Return [X, Y] of the center of cell containing provided text 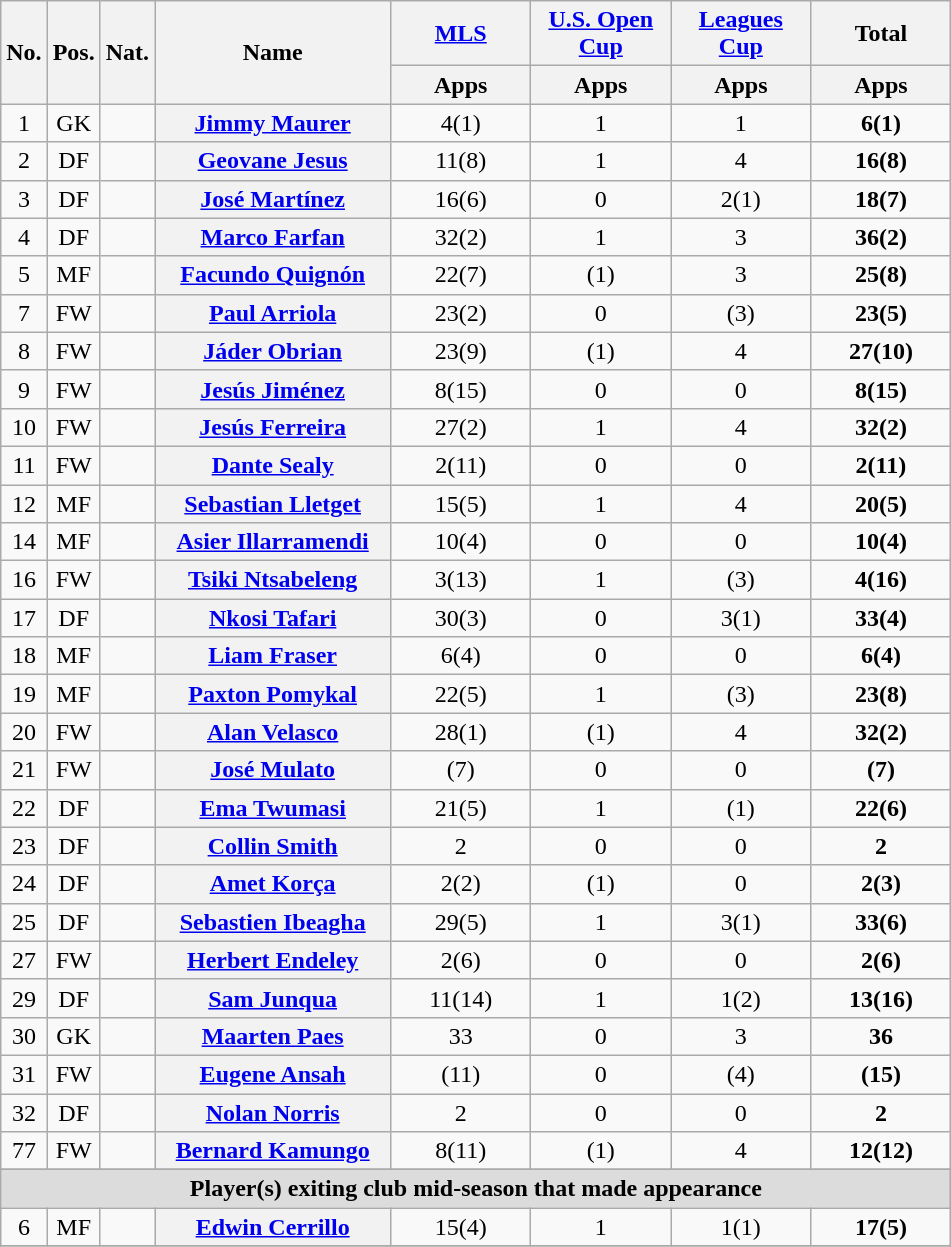
16(8) [881, 161]
Herbert Endeley [273, 960]
22(6) [881, 808]
23(2) [461, 313]
20 [24, 732]
1(2) [741, 998]
23(8) [881, 694]
11 [24, 465]
4(1) [461, 123]
Player(s) exiting club mid-season that made appearance [476, 1189]
25(8) [881, 275]
4(16) [881, 580]
18(7) [881, 199]
Sebastien Ibeagha [273, 922]
No. [24, 52]
(15) [881, 1074]
Paul Arriola [273, 313]
24 [24, 884]
16 [24, 580]
15(5) [461, 503]
27 [24, 960]
29(5) [461, 922]
Name [273, 52]
MLS [461, 34]
Geovane Jesus [273, 161]
Total [881, 34]
27(2) [461, 427]
José Martínez [273, 199]
30 [24, 1036]
16(6) [461, 199]
22 [24, 808]
17 [24, 618]
6 [24, 1227]
36 [881, 1036]
77 [24, 1151]
28(1) [461, 732]
19 [24, 694]
15(4) [461, 1227]
Jáder Obrian [273, 351]
23(5) [881, 313]
Dante Sealy [273, 465]
3(13) [461, 580]
23 [24, 846]
10 [24, 427]
18 [24, 656]
Pos. [74, 52]
8(11) [461, 1151]
2(2) [461, 884]
21(5) [461, 808]
Nkosi Tafari [273, 618]
Paxton Pomykal [273, 694]
(4) [741, 1074]
23(9) [461, 351]
21 [24, 770]
Nolan Norris [273, 1113]
6(1) [881, 123]
Nat. [127, 52]
31 [24, 1074]
Facundo Quignón [273, 275]
Bernard Kamungo [273, 1151]
17(5) [881, 1227]
11(14) [461, 998]
33 [461, 1036]
20(5) [881, 503]
Alan Velasco [273, 732]
13(16) [881, 998]
Sebastian Lletget [273, 503]
27(10) [881, 351]
(11) [461, 1074]
Maarten Paes [273, 1036]
12(12) [881, 1151]
7 [24, 313]
Marco Farfan [273, 237]
Tsiki Ntsabeleng [273, 580]
2(1) [741, 199]
12 [24, 503]
5 [24, 275]
Jimmy Maurer [273, 123]
Collin Smith [273, 846]
11(8) [461, 161]
25 [24, 922]
2(3) [881, 884]
Amet Korça [273, 884]
1(1) [741, 1227]
Edwin Cerrillo [273, 1227]
22(5) [461, 694]
Sam Junqua [273, 998]
Leagues Cup [741, 34]
36(2) [881, 237]
8 [24, 351]
32 [24, 1113]
Liam Fraser [273, 656]
9 [24, 389]
Jesús Ferreira [273, 427]
U.S. Open Cup [601, 34]
33(6) [881, 922]
22(7) [461, 275]
Eugene Ansah [273, 1074]
33(4) [881, 618]
Jesús Jiménez [273, 389]
José Mulato [273, 770]
Ema Twumasi [273, 808]
29 [24, 998]
Asier Illarramendi [273, 542]
14 [24, 542]
30(3) [461, 618]
